Return [x, y] of the center of cell containing provided text 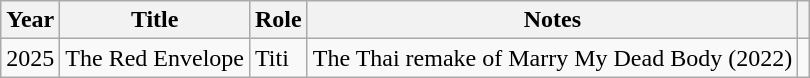
Year [30, 20]
Role [278, 20]
Notes [552, 20]
The Red Envelope [155, 58]
Title [155, 20]
2025 [30, 58]
Titi [278, 58]
The Thai remake of Marry My Dead Body (2022) [552, 58]
